Return [X, Y] of the center of cell containing provided text 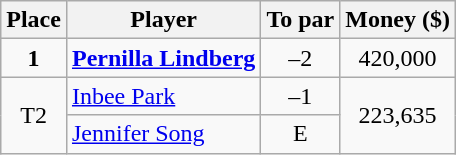
–1 [300, 96]
1 [34, 58]
Player [163, 20]
Inbee Park [163, 96]
420,000 [398, 58]
Jennifer Song [163, 134]
To par [300, 20]
223,635 [398, 115]
Pernilla Lindberg [163, 58]
Place [34, 20]
T2 [34, 115]
E [300, 134]
–2 [300, 58]
Money ($) [398, 20]
